Pinpoint the cell where the given text exists, returning its (x, y) midpoint coordinate. 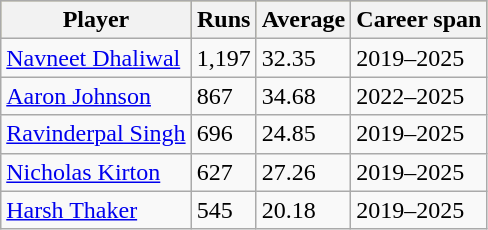
Ravinderpal Singh (96, 134)
Aaron Johnson (96, 96)
27.26 (304, 172)
Harsh Thaker (96, 210)
696 (224, 134)
Average (304, 20)
Navneet Dhaliwal (96, 58)
2022–2025 (419, 96)
1,197 (224, 58)
545 (224, 210)
Player (96, 20)
Nicholas Kirton (96, 172)
34.68 (304, 96)
867 (224, 96)
20.18 (304, 210)
32.35 (304, 58)
24.85 (304, 134)
Career span (419, 20)
627 (224, 172)
Runs (224, 20)
